Output the [x, y] coordinate of the center of the cell containing the given text.  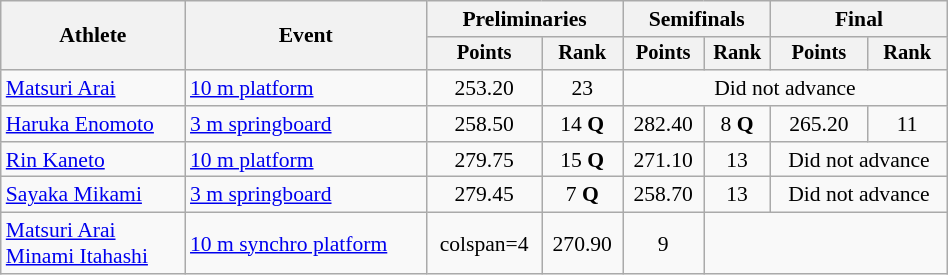
279.45 [484, 195]
23 [582, 88]
258.70 [664, 195]
253.20 [484, 88]
Rin Kaneto [93, 160]
Preliminaries [524, 19]
Matsuri AraiMinami Itahashi [93, 244]
9 [664, 244]
15 Q [582, 160]
colspan=4 [484, 244]
270.90 [582, 244]
Matsuri Arai [93, 88]
Athlete [93, 36]
Final [860, 19]
7 Q [582, 195]
8 Q [738, 124]
282.40 [664, 124]
14 Q [582, 124]
265.20 [820, 124]
10 m synchro platform [306, 244]
Haruka Enomoto [93, 124]
279.75 [484, 160]
Event [306, 36]
Sayaka Mikami [93, 195]
258.50 [484, 124]
11 [907, 124]
Semifinals [697, 19]
271.10 [664, 160]
